Scan for the cell matching the given text and deliver its [x, y] coordinate at center. 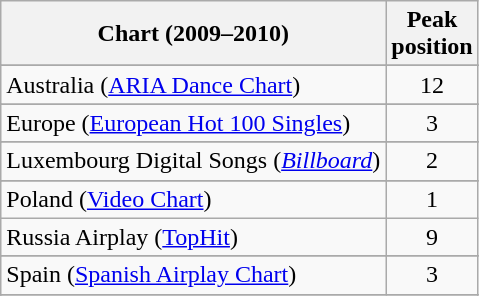
12 [432, 85]
Peakposition [432, 34]
Spain (Spanish Airplay Chart) [194, 275]
2 [432, 161]
Luxembourg Digital Songs (Billboard) [194, 161]
9 [432, 237]
Poland (Video Chart) [194, 199]
Russia Airplay (TopHit) [194, 237]
Australia (ARIA Dance Chart) [194, 85]
Europe (European Hot 100 Singles) [194, 123]
Chart (2009–2010) [194, 34]
1 [432, 199]
